Return (x, y) of the center of cell containing provided text 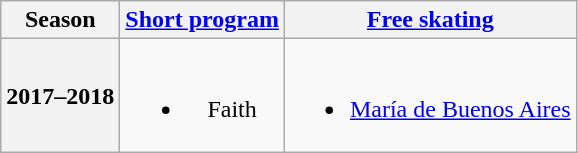
María de Buenos Aires (430, 96)
Short program (202, 20)
2017–2018 (60, 96)
Free skating (430, 20)
Season (60, 20)
Faith (202, 96)
